Detect which cell encompasses the target text, then output its (X, Y) center coordinate. 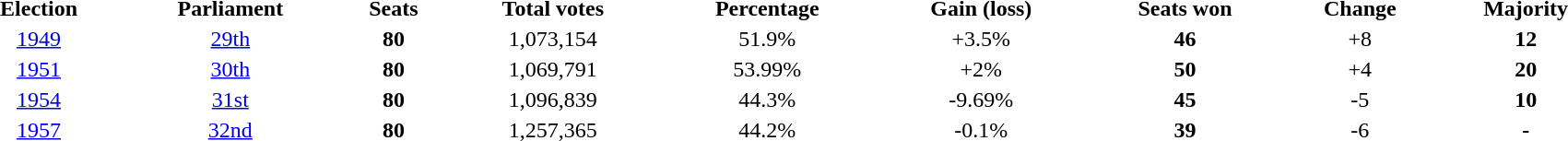
53.99% (767, 69)
-5 (1361, 100)
+8 (1361, 39)
44.3% (767, 100)
51.9% (767, 39)
-9.69% (981, 100)
+2% (981, 69)
46 (1185, 39)
45 (1185, 100)
+4 (1361, 69)
1,073,154 (553, 39)
1,096,839 (553, 100)
50 (1185, 69)
30th (230, 69)
+3.5% (981, 39)
1,069,791 (553, 69)
29th (230, 39)
31st (230, 100)
